From the cell containing the given text, extract its center point as [x, y] coordinate. 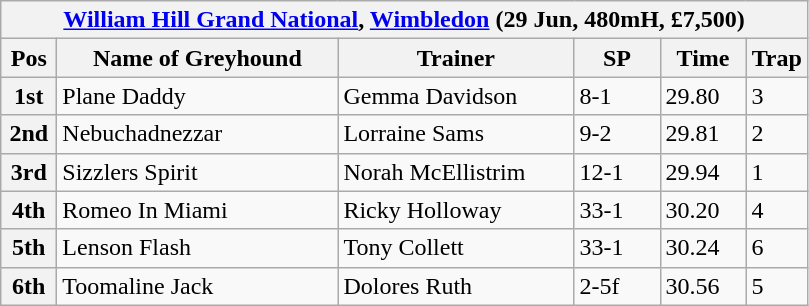
9-2 [617, 134]
3rd [29, 172]
4th [29, 210]
30.56 [703, 286]
William Hill Grand National, Wimbledon (29 Jun, 480mH, £7,500) [404, 20]
3 [776, 96]
Sizzlers Spirit [198, 172]
Toomaline Jack [198, 286]
6th [29, 286]
Gemma Davidson [456, 96]
5 [776, 286]
1 [776, 172]
Tony Collett [456, 248]
12-1 [617, 172]
8-1 [617, 96]
Ricky Holloway [456, 210]
Name of Greyhound [198, 58]
Time [703, 58]
2 [776, 134]
2nd [29, 134]
2-5f [617, 286]
4 [776, 210]
Nebuchadnezzar [198, 134]
1st [29, 96]
Norah McEllistrim [456, 172]
Dolores Ruth [456, 286]
5th [29, 248]
SP [617, 58]
Pos [29, 58]
30.24 [703, 248]
Romeo In Miami [198, 210]
Trainer [456, 58]
Lenson Flash [198, 248]
Lorraine Sams [456, 134]
29.81 [703, 134]
Trap [776, 58]
29.80 [703, 96]
29.94 [703, 172]
6 [776, 248]
30.20 [703, 210]
Plane Daddy [198, 96]
